Provide the [x, y] coordinate of the cell's center where the given text is located.  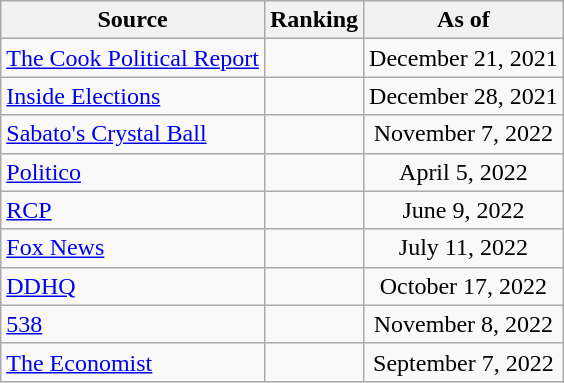
Sabato's Crystal Ball [133, 134]
Fox News [133, 248]
December 21, 2021 [464, 58]
The Cook Political Report [133, 58]
As of [464, 20]
RCP [133, 210]
Ranking [314, 20]
538 [133, 324]
The Economist [133, 362]
DDHQ [133, 286]
April 5, 2022 [464, 172]
September 7, 2022 [464, 362]
June 9, 2022 [464, 210]
November 7, 2022 [464, 134]
October 17, 2022 [464, 286]
Source [133, 20]
December 28, 2021 [464, 96]
July 11, 2022 [464, 248]
November 8, 2022 [464, 324]
Politico [133, 172]
Inside Elections [133, 96]
